For the text-containing cell, return its midpoint in (X, Y) coordinate format. 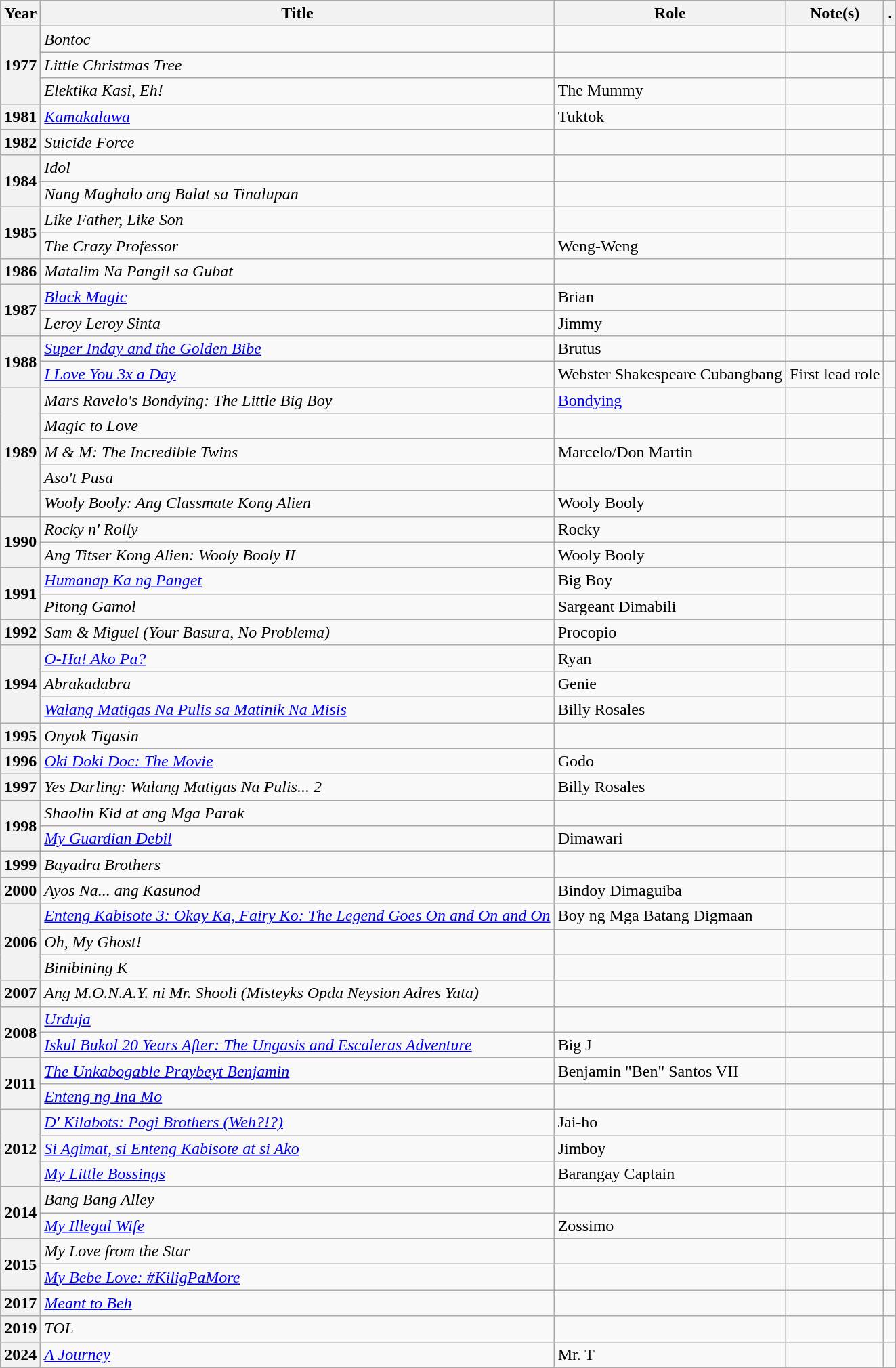
1982 (20, 142)
The Unkabogable Praybeyt Benjamin (297, 1071)
Brian (670, 297)
2006 (20, 942)
Binibining K (297, 968)
Note(s) (834, 14)
I Love You 3x a Day (297, 375)
. (890, 14)
A Journey (297, 1354)
Godo (670, 762)
My Bebe Love: #KiligPaMore (297, 1277)
My Guardian Debil (297, 839)
My Illegal Wife (297, 1226)
Barangay Captain (670, 1174)
Brutus (670, 349)
1991 (20, 594)
1989 (20, 452)
1981 (20, 117)
1988 (20, 362)
Webster Shakespeare Cubangbang (670, 375)
Sam & Miguel (Your Basura, No Problema) (297, 632)
1996 (20, 762)
Suicide Force (297, 142)
Rocky n' Rolly (297, 529)
Ayos Na... ang Kasunod (297, 890)
Leroy Leroy Sinta (297, 323)
Shaolin Kid at ang Mga Parak (297, 813)
Enteng ng Ina Mo (297, 1096)
2019 (20, 1329)
O-Ha! Ako Pa? (297, 658)
Black Magic (297, 297)
Benjamin "Ben" Santos VII (670, 1071)
Meant to Beh (297, 1303)
Weng-Weng (670, 245)
1977 (20, 65)
Mr. T (670, 1354)
Big J (670, 1045)
Dimawari (670, 839)
Year (20, 14)
Iskul Bukol 20 Years After: The Ungasis and Escaleras Adventure (297, 1045)
Oh, My Ghost! (297, 942)
Nang Maghalo ang Balat sa Tinalupan (297, 194)
My Love from the Star (297, 1251)
First lead role (834, 375)
1984 (20, 181)
Tuktok (670, 117)
Oki Doki Doc: The Movie (297, 762)
Ang Titser Kong Alien: Wooly Booly II (297, 555)
TOL (297, 1329)
1992 (20, 632)
2012 (20, 1148)
1986 (20, 271)
Magic to Love (297, 426)
Walang Matigas Na Pulis sa Matinik Na Misis (297, 709)
Little Christmas Tree (297, 65)
Elektika Kasi, Eh! (297, 91)
Idol (297, 168)
Aso't Pusa (297, 478)
Marcelo/Don Martin (670, 452)
Pitong Gamol (297, 606)
Procopio (670, 632)
Bindoy Dimaguiba (670, 890)
1985 (20, 232)
Big Boy (670, 581)
Bayadra Brothers (297, 865)
1987 (20, 310)
The Crazy Professor (297, 245)
Mars Ravelo's Bondying: The Little Big Boy (297, 400)
Enteng Kabisote 3: Okay Ka, Fairy Ko: The Legend Goes On and On and On (297, 916)
Matalim Na Pangil sa Gubat (297, 271)
Rocky (670, 529)
2007 (20, 993)
2017 (20, 1303)
Ang M.O.N.A.Y. ni Mr. Shooli (Misteyks Opda Neysion Adres Yata) (297, 993)
Genie (670, 684)
Jimboy (670, 1148)
D' Kilabots: Pogi Brothers (Weh?!?) (297, 1122)
Abrakadabra (297, 684)
2015 (20, 1264)
My Little Bossings (297, 1174)
Onyok Tigasin (297, 735)
Si Agimat, si Enteng Kabisote at si Ako (297, 1148)
2014 (20, 1213)
Like Father, Like Son (297, 220)
Sargeant Dimabili (670, 606)
M & M: The Incredible Twins (297, 452)
1995 (20, 735)
2008 (20, 1032)
2024 (20, 1354)
Super Inday and the Golden Bibe (297, 349)
Bang Bang Alley (297, 1200)
1990 (20, 542)
The Mummy (670, 91)
Wooly Booly: Ang Classmate Kong Alien (297, 503)
Urduja (297, 1019)
1997 (20, 787)
Jimmy (670, 323)
2000 (20, 890)
Role (670, 14)
1994 (20, 684)
Humanap Ka ng Panget (297, 581)
1998 (20, 826)
Bondying (670, 400)
Kamakalawa (297, 117)
Zossimo (670, 1226)
Yes Darling: Walang Matigas Na Pulis... 2 (297, 787)
Boy ng Mga Batang Digmaan (670, 916)
Title (297, 14)
Jai-ho (670, 1122)
Ryan (670, 658)
2011 (20, 1083)
Bontoc (297, 39)
1999 (20, 865)
